Locate the cell with the specified text and output its [x, y] center coordinate. 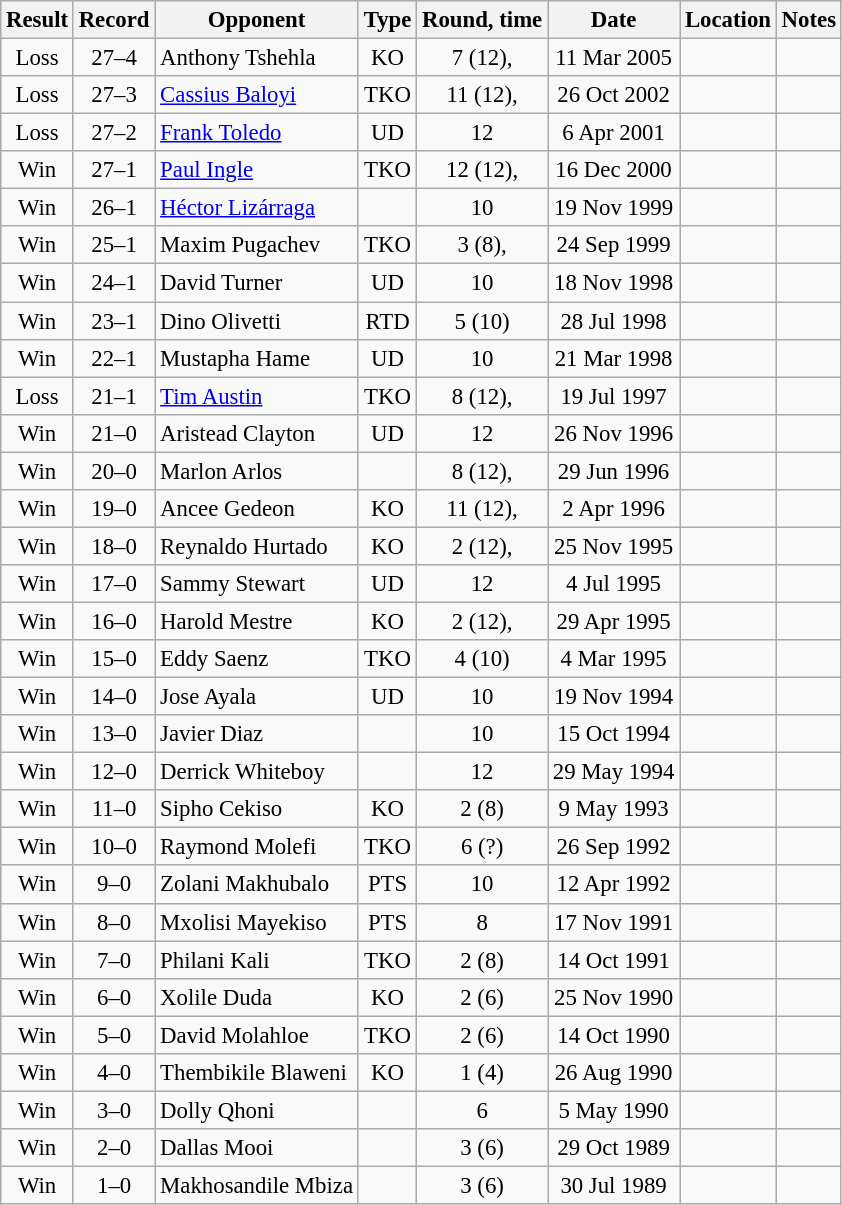
25 Nov 1990 [614, 997]
6–0 [114, 997]
4 (10) [482, 659]
24 Sep 1999 [614, 245]
12 (12), [482, 170]
29 Apr 1995 [614, 621]
Maxim Pugachev [257, 245]
7–0 [114, 960]
8–0 [114, 922]
16 Dec 2000 [614, 170]
1 (4) [482, 1073]
9–0 [114, 885]
26–1 [114, 208]
19–0 [114, 509]
Date [614, 20]
11 Mar 2005 [614, 58]
14–0 [114, 697]
19 Nov 1994 [614, 697]
25 Nov 1995 [614, 546]
Opponent [257, 20]
29 Oct 1989 [614, 1148]
Sipho Cekiso [257, 809]
Thembikile Blaweni [257, 1073]
21 Mar 1998 [614, 358]
19 Nov 1999 [614, 208]
1–0 [114, 1185]
Aristead Clayton [257, 433]
David Molahloe [257, 1035]
12–0 [114, 772]
Marlon Arlos [257, 471]
Harold Mestre [257, 621]
23–1 [114, 321]
27–1 [114, 170]
Héctor Lizárraga [257, 208]
Dino Olivetti [257, 321]
4 Jul 1995 [614, 584]
Result [38, 20]
Location [728, 20]
Round, time [482, 20]
Cassius Baloyi [257, 95]
11–0 [114, 809]
Derrick Whiteboy [257, 772]
2–0 [114, 1148]
Zolani Makhubalo [257, 885]
29 May 1994 [614, 772]
14 Oct 1990 [614, 1035]
28 Jul 1998 [614, 321]
Paul Ingle [257, 170]
18–0 [114, 546]
18 Nov 1998 [614, 283]
14 Oct 1991 [614, 960]
4 Mar 1995 [614, 659]
26 Sep 1992 [614, 847]
19 Jul 1997 [614, 396]
Ancee Gedeon [257, 509]
13–0 [114, 734]
29 Jun 1996 [614, 471]
Reynaldo Hurtado [257, 546]
26 Nov 1996 [614, 433]
Dallas Mooi [257, 1148]
30 Jul 1989 [614, 1185]
3–0 [114, 1110]
5 May 1990 [614, 1110]
Xolile Duda [257, 997]
Type [387, 20]
Mxolisi Mayekiso [257, 922]
7 (12), [482, 58]
5 (10) [482, 321]
Sammy Stewart [257, 584]
27–2 [114, 133]
Javier Diaz [257, 734]
6 [482, 1110]
Eddy Saenz [257, 659]
15–0 [114, 659]
27–4 [114, 58]
27–3 [114, 95]
2 Apr 1996 [614, 509]
10–0 [114, 847]
21–1 [114, 396]
Notes [808, 20]
9 May 1993 [614, 809]
12 Apr 1992 [614, 885]
5–0 [114, 1035]
6 (?) [482, 847]
26 Oct 2002 [614, 95]
Jose Ayala [257, 697]
Philani Kali [257, 960]
6 Apr 2001 [614, 133]
RTD [387, 321]
25–1 [114, 245]
17–0 [114, 584]
22–1 [114, 358]
3 (8), [482, 245]
21–0 [114, 433]
4–0 [114, 1073]
20–0 [114, 471]
26 Aug 1990 [614, 1073]
8 [482, 922]
Mustapha Hame [257, 358]
David Turner [257, 283]
Tim Austin [257, 396]
Makhosandile Mbiza [257, 1185]
16–0 [114, 621]
Raymond Molefi [257, 847]
17 Nov 1991 [614, 922]
Frank Toledo [257, 133]
24–1 [114, 283]
15 Oct 1994 [614, 734]
Dolly Qhoni [257, 1110]
Anthony Tshehla [257, 58]
Record [114, 20]
